Search for the cell housing the specified text and yield its (X, Y) center coordinate. 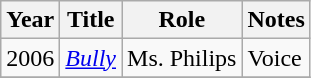
2006 (30, 58)
Notes (276, 20)
Bully (91, 58)
Year (30, 20)
Voice (276, 58)
Ms. Philips (182, 58)
Title (91, 20)
Role (182, 20)
